From the cell containing the given text, extract its center point as [X, Y] coordinate. 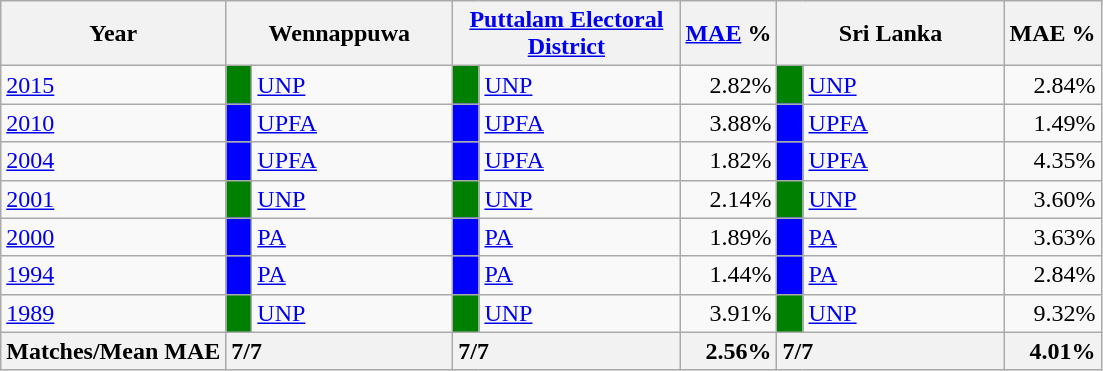
1.89% [728, 237]
Wennappuwa [340, 34]
2001 [114, 199]
1994 [114, 275]
2000 [114, 237]
2010 [114, 123]
3.91% [728, 313]
1.49% [1052, 123]
3.63% [1052, 237]
Matches/Mean MAE [114, 351]
Sri Lanka [890, 34]
Year [114, 34]
2.14% [728, 199]
4.35% [1052, 161]
1989 [114, 313]
1.44% [728, 275]
9.32% [1052, 313]
2.56% [728, 351]
2.82% [728, 85]
2015 [114, 85]
3.88% [728, 123]
2004 [114, 161]
Puttalam Electoral District [566, 34]
1.82% [728, 161]
3.60% [1052, 199]
4.01% [1052, 351]
